Identify which cell holds the provided text, then report its (X, Y) central coordinate. 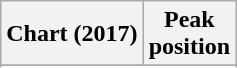
Chart (2017) (72, 34)
Peakposition (189, 34)
